Identify which cell holds the provided text, then report its (X, Y) central coordinate. 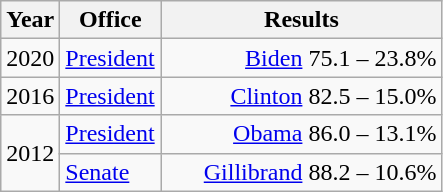
Gillibrand 88.2 – 10.6% (302, 172)
Biden 75.1 – 23.8% (302, 58)
Office (110, 20)
Year (30, 20)
2020 (30, 58)
2012 (30, 153)
Results (302, 20)
Senate (110, 172)
Clinton 82.5 – 15.0% (302, 96)
Obama 86.0 – 13.1% (302, 134)
2016 (30, 96)
